Find where the given text appears and provide that cell's center as [X, Y] coordinate. 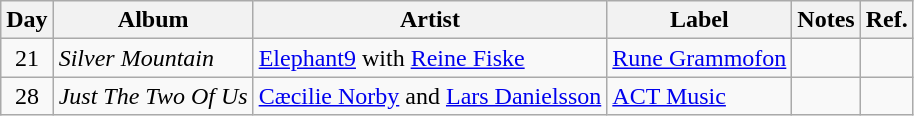
Ref. [886, 20]
Notes [826, 20]
Cæcilie Norby and Lars Danielsson [430, 96]
Artist [430, 20]
Day [27, 20]
21 [27, 58]
Album [153, 20]
ACT Music [700, 96]
Just The Two Of Us [153, 96]
28 [27, 96]
Silver Mountain [153, 58]
Elephant9 with Reine Fiske [430, 58]
Label [700, 20]
Rune Grammofon [700, 58]
